Locate the cell with the specified text and output its (x, y) center coordinate. 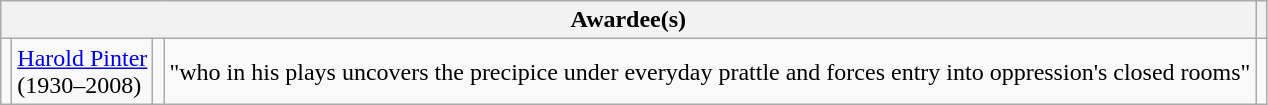
"who in his plays uncovers the precipice under everyday prattle and forces entry into oppression's closed rooms" (710, 72)
Awardee(s) (628, 20)
Harold Pinter(1930–2008) (82, 72)
